Scan for the cell matching the given text and deliver its (X, Y) coordinate at center. 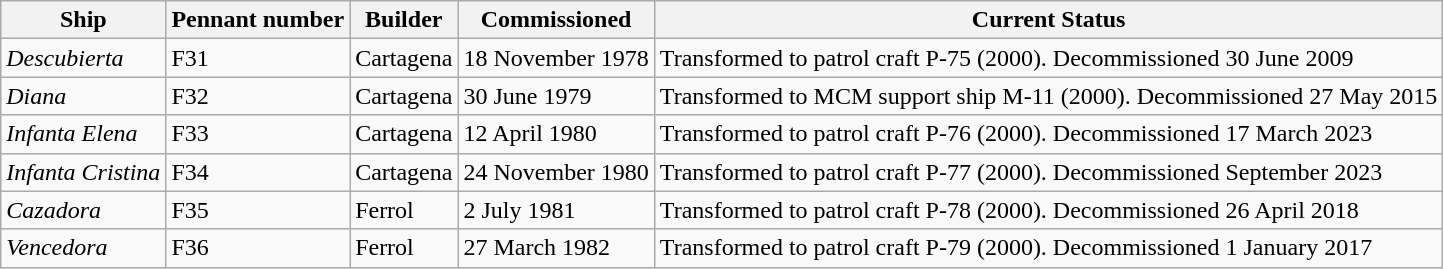
Transformed to patrol craft P-78 (2000). Decommissioned 26 April 2018 (1048, 210)
F33 (258, 134)
18 November 1978 (556, 58)
Commissioned (556, 20)
Transformed to patrol craft P-75 (2000). Decommissioned 30 June 2009 (1048, 58)
Infanta Elena (84, 134)
Cazadora (84, 210)
Transformed to patrol craft P-77 (2000). Decommissioned September 2023 (1048, 172)
12 April 1980 (556, 134)
Transformed to MCM support ship M-11 (2000). Decommissioned 27 May 2015 (1048, 96)
F32 (258, 96)
Transformed to patrol craft P-76 (2000). Decommissioned 17 March 2023 (1048, 134)
2 July 1981 (556, 210)
Builder (404, 20)
Pennant number (258, 20)
Ship (84, 20)
F34 (258, 172)
27 March 1982 (556, 248)
F36 (258, 248)
Vencedora (84, 248)
Infanta Cristina (84, 172)
24 November 1980 (556, 172)
F31 (258, 58)
Descubierta (84, 58)
Transformed to patrol craft P-79 (2000). Decommissioned 1 January 2017 (1048, 248)
F35 (258, 210)
Diana (84, 96)
Current Status (1048, 20)
30 June 1979 (556, 96)
